Output the (x, y) coordinate of the center of the cell containing the given text.  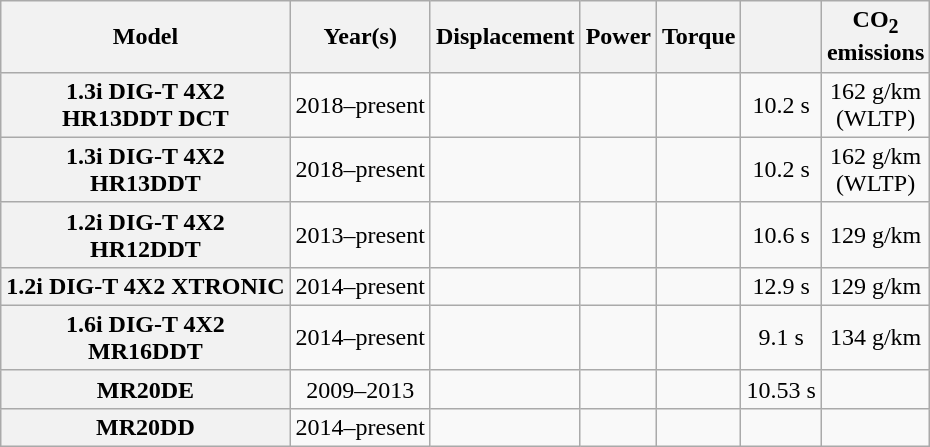
1.2i DIG-T 4X2HR12DDT (146, 234)
1.3i DIG-T 4X2HR13DDT DCT (146, 104)
9.1 s (781, 338)
Model (146, 36)
Torque (699, 36)
Displacement (505, 36)
2013–present (360, 234)
MR20DE (146, 389)
12.9 s (781, 286)
10.53 s (781, 389)
MR20DD (146, 427)
Power (618, 36)
1.3i DIG-T 4X2HR13DDT (146, 170)
10.6 s (781, 234)
2009–2013 (360, 389)
CO2emissions (875, 36)
Year(s) (360, 36)
134 g/km (875, 338)
1.6i DIG-T 4X2MR16DDT (146, 338)
1.2i DIG-T 4X2 XTRONIC (146, 286)
